Search for the cell housing the specified text and yield its (X, Y) center coordinate. 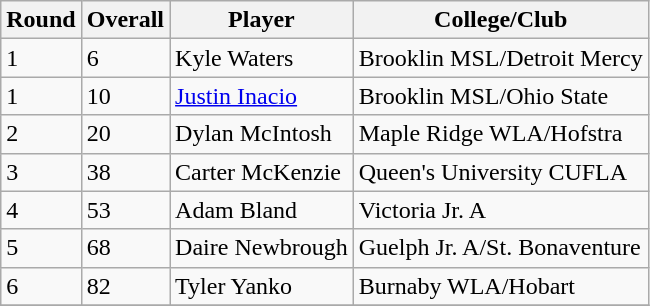
Brooklin MSL/Detroit Mercy (500, 58)
Queen's University CUFLA (500, 172)
10 (125, 96)
2 (41, 134)
53 (125, 210)
4 (41, 210)
College/Club (500, 20)
20 (125, 134)
Player (262, 20)
38 (125, 172)
Guelph Jr. A/St. Bonaventure (500, 248)
Adam Bland (262, 210)
Tyler Yanko (262, 286)
Kyle Waters (262, 58)
Round (41, 20)
3 (41, 172)
Dylan McIntosh (262, 134)
82 (125, 286)
Justin Inacio (262, 96)
Victoria Jr. A (500, 210)
Maple Ridge WLA/Hofstra (500, 134)
Brooklin MSL/Ohio State (500, 96)
Overall (125, 20)
Daire Newbrough (262, 248)
Carter McKenzie (262, 172)
68 (125, 248)
5 (41, 248)
Burnaby WLA/Hobart (500, 286)
